Output the (X, Y) coordinate of the center of the cell containing the given text.  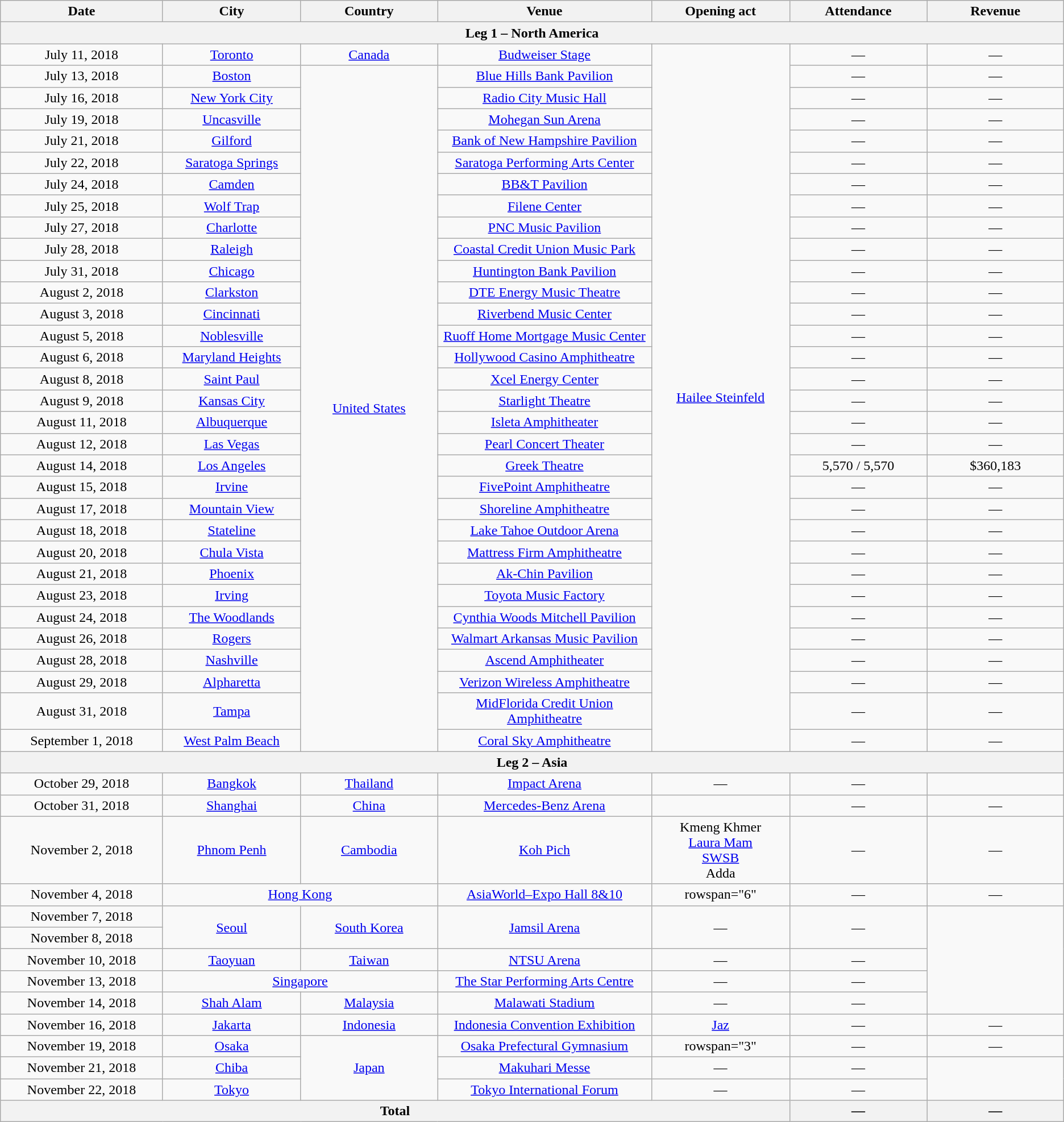
November 22, 2018 (82, 1090)
Irving (232, 595)
Xcel Energy Center (545, 379)
Albuquerque (232, 422)
Singapore (300, 981)
November 14, 2018 (82, 1003)
Huntington Bank Pavilion (545, 271)
NTSU Arena (545, 959)
Bangkok (232, 784)
Koh Pich (545, 850)
BB&T Pavilion (545, 184)
Shoreline Amphitheatre (545, 509)
Kansas City (232, 401)
Thailand (369, 784)
The Star Performing Arts Centre (545, 981)
July 27, 2018 (82, 227)
Greek Theatre (545, 466)
Starlight Theatre (545, 401)
Tokyo International Forum (545, 1090)
DTE Energy Music Theatre (545, 293)
Cynthia Woods Mitchell Pavilion (545, 617)
July 28, 2018 (82, 249)
August 11, 2018 (82, 422)
South Korea (369, 927)
West Palm Beach (232, 741)
Toyota Music Factory (545, 595)
Nashville (232, 660)
Osaka (232, 1046)
Ascend Amphitheater (545, 660)
November 8, 2018 (82, 938)
Maryland Heights (232, 358)
Cambodia (369, 850)
August 6, 2018 (82, 358)
August 8, 2018 (82, 379)
August 5, 2018 (82, 336)
November 10, 2018 (82, 959)
Las Vegas (232, 444)
Mercedes-Benz Arena (545, 805)
AsiaWorld–Expo Hall 8&10 (545, 895)
The Woodlands (232, 617)
Toronto (232, 55)
October 31, 2018 (82, 805)
August 14, 2018 (82, 466)
August 21, 2018 (82, 574)
Shah Alam (232, 1003)
August 28, 2018 (82, 660)
Indonesia Convention Exhibition (545, 1025)
Canada (369, 55)
Budweiser Stage (545, 55)
Rogers (232, 639)
July 11, 2018 (82, 55)
Filene Center (545, 206)
Mountain View (232, 509)
Lake Tahoe Outdoor Arena (545, 530)
Wolf Trap (232, 206)
Blue Hills Bank Pavilion (545, 76)
Saratoga Performing Arts Center (545, 163)
August 29, 2018 (82, 682)
August 20, 2018 (82, 552)
Camden (232, 184)
Irvine (232, 487)
Stateline (232, 530)
Pearl Concert Theater (545, 444)
Malaysia (369, 1003)
FivePoint Amphitheatre (545, 487)
Phoenix (232, 574)
Bank of New Hampshire Pavilion (545, 141)
Tokyo (232, 1090)
PNC Music Pavilion (545, 227)
Mohegan Sun Arena (545, 119)
October 29, 2018 (82, 784)
5,570 / 5,570 (858, 466)
Coastal Credit Union Music Park (545, 249)
Alpharetta (232, 682)
Jamsil Arena (545, 927)
August 31, 2018 (82, 712)
Taoyuan (232, 959)
Venue (545, 11)
September 1, 2018 (82, 741)
July 16, 2018 (82, 98)
Cincinnati (232, 314)
Taiwan (369, 959)
Gilford (232, 141)
rowspan="6" (721, 895)
August 9, 2018 (82, 401)
August 24, 2018 (82, 617)
Indonesia (369, 1025)
Walmart Arkansas Music Pavilion (545, 639)
Radio City Music Hall (545, 98)
August 12, 2018 (82, 444)
Leg 2 – Asia (532, 762)
July 21, 2018 (82, 141)
Osaka Prefectural Gymnasium (545, 1046)
Revenue (995, 11)
Chiba (232, 1068)
Hollywood Casino Amphitheatre (545, 358)
Phnom Penh (232, 850)
November 7, 2018 (82, 916)
China (369, 805)
New York City (232, 98)
July 25, 2018 (82, 206)
August 26, 2018 (82, 639)
Makuhari Messe (545, 1068)
November 2, 2018 (82, 850)
Date (82, 11)
Country (369, 11)
Raleigh (232, 249)
Isleta Amphitheater (545, 422)
City (232, 11)
Tampa (232, 712)
Saint Paul (232, 379)
United States (369, 408)
Impact Arena (545, 784)
Boston (232, 76)
August 15, 2018 (82, 487)
Ruoff Home Mortgage Music Center (545, 336)
Saratoga Springs (232, 163)
Opening act (721, 11)
MidFlorida Credit Union Amphitheatre (545, 712)
July 24, 2018 (82, 184)
Coral Sky Amphitheatre (545, 741)
Ak-Chin Pavilion (545, 574)
August 17, 2018 (82, 509)
Hailee Steinfeld (721, 398)
August 2, 2018 (82, 293)
August 23, 2018 (82, 595)
Los Angeles (232, 466)
August 3, 2018 (82, 314)
Verizon Wireless Amphitheatre (545, 682)
November 13, 2018 (82, 981)
November 21, 2018 (82, 1068)
August 18, 2018 (82, 530)
Chula Vista (232, 552)
Shanghai (232, 805)
Charlotte (232, 227)
Uncasville (232, 119)
rowspan="3" (721, 1046)
July 22, 2018 (82, 163)
Hong Kong (300, 895)
November 16, 2018 (82, 1025)
Total (395, 1111)
Chicago (232, 271)
Attendance (858, 11)
Clarkston (232, 293)
Japan (369, 1068)
Jaz (721, 1025)
November 19, 2018 (82, 1046)
November 4, 2018 (82, 895)
Riverbend Music Center (545, 314)
Malawati Stadium (545, 1003)
July 19, 2018 (82, 119)
Mattress Firm Amphitheatre (545, 552)
Seoul (232, 927)
Jakarta (232, 1025)
$360,183 (995, 466)
Leg 1 – North America (532, 33)
July 31, 2018 (82, 271)
July 13, 2018 (82, 76)
Kmeng KhmerLaura MamSWSBAdda (721, 850)
Noblesville (232, 336)
